For the text-containing cell, return its midpoint in (x, y) coordinate format. 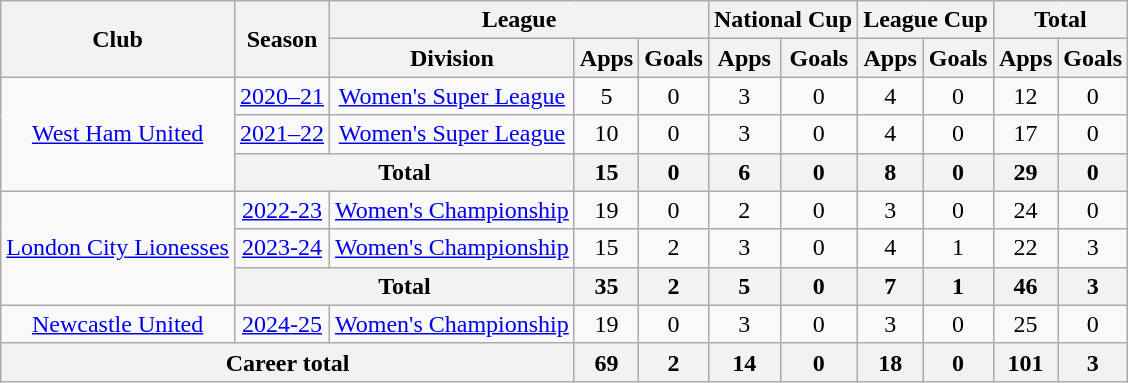
West Ham United (118, 134)
Division (452, 58)
Career total (288, 362)
2020–21 (282, 96)
2022-23 (282, 210)
10 (606, 134)
46 (1025, 286)
6 (744, 172)
Season (282, 39)
2021–22 (282, 134)
2023-24 (282, 248)
25 (1025, 324)
7 (890, 286)
24 (1025, 210)
Club (118, 39)
12 (1025, 96)
8 (890, 172)
22 (1025, 248)
London City Lionesses (118, 248)
69 (606, 362)
League Cup (926, 20)
League (520, 20)
35 (606, 286)
National Cup (782, 20)
29 (1025, 172)
18 (890, 362)
14 (744, 362)
Newcastle United (118, 324)
2024-25 (282, 324)
17 (1025, 134)
101 (1025, 362)
